Output the (X, Y) coordinate of the center of the cell containing the given text.  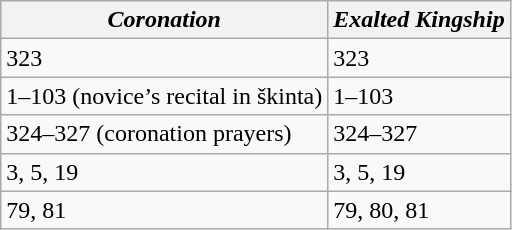
79, 80, 81 (419, 210)
1–103 (novice’s recital in škinta) (164, 96)
79, 81 (164, 210)
1–103 (419, 96)
324–327 (coronation prayers) (164, 134)
Coronation (164, 20)
Exalted Kingship (419, 20)
324–327 (419, 134)
